Capture the cell that displays the provided text and extract its (X, Y) central coordinate. 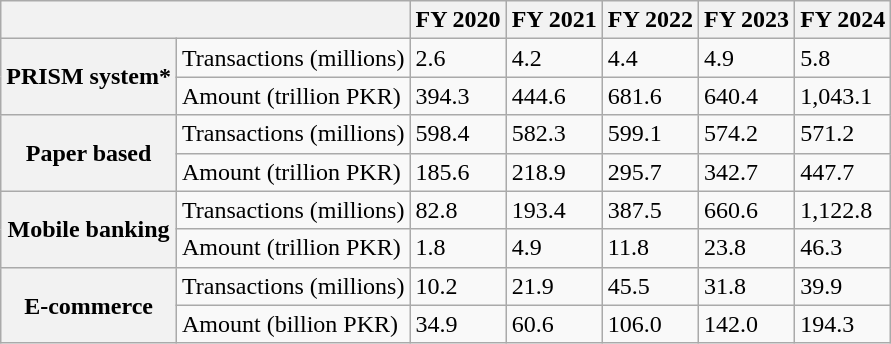
Mobile banking (89, 229)
342.7 (746, 172)
FY 2020 (458, 20)
681.6 (650, 96)
106.0 (650, 324)
PRISM system* (89, 77)
218.9 (554, 172)
447.7 (843, 172)
21.9 (554, 286)
23.8 (746, 248)
39.9 (843, 286)
444.6 (554, 96)
1.8 (458, 248)
FY 2024 (843, 20)
1,043.1 (843, 96)
142.0 (746, 324)
FY 2023 (746, 20)
5.8 (843, 58)
2.6 (458, 58)
574.2 (746, 134)
E-commerce (89, 305)
185.6 (458, 172)
295.7 (650, 172)
60.6 (554, 324)
4.2 (554, 58)
571.2 (843, 134)
FY 2022 (650, 20)
31.8 (746, 286)
193.4 (554, 210)
640.4 (746, 96)
582.3 (554, 134)
11.8 (650, 248)
Paper based (89, 153)
660.6 (746, 210)
45.5 (650, 286)
46.3 (843, 248)
598.4 (458, 134)
1,122.8 (843, 210)
4.4 (650, 58)
599.1 (650, 134)
194.3 (843, 324)
394.3 (458, 96)
FY 2021 (554, 20)
387.5 (650, 210)
34.9 (458, 324)
Amount (billion PKR) (293, 324)
10.2 (458, 286)
82.8 (458, 210)
